Pinpoint the cell where the given text exists, returning its (X, Y) midpoint coordinate. 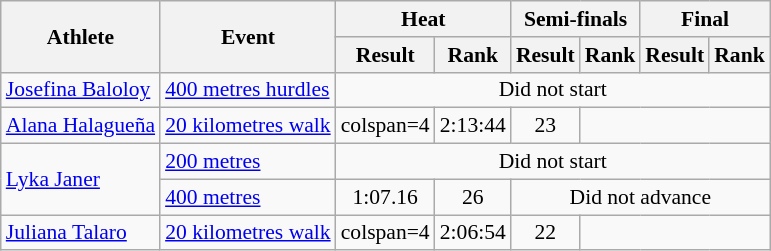
Josefina Baloloy (80, 90)
26 (473, 197)
200 metres (248, 162)
Alana Halagueña (80, 126)
400 metres hurdles (248, 90)
400 metres (248, 197)
23 (546, 126)
Event (248, 36)
Juliana Talaro (80, 233)
Athlete (80, 36)
Did not advance (640, 197)
Final (704, 19)
1:07.16 (386, 197)
2:13:44 (473, 126)
2:06:54 (473, 233)
Semi-finals (576, 19)
22 (546, 233)
Heat (424, 19)
Lyka Janer (80, 180)
